Return [x, y] of the center of cell containing provided text 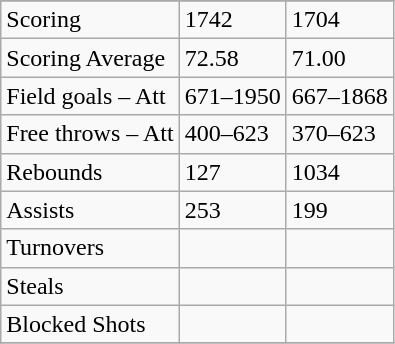
Rebounds [90, 172]
127 [232, 172]
400–623 [232, 134]
370–623 [340, 134]
Scoring [90, 20]
Field goals – Att [90, 96]
Steals [90, 286]
Free throws – Att [90, 134]
Scoring Average [90, 58]
72.58 [232, 58]
199 [340, 210]
253 [232, 210]
Assists [90, 210]
1742 [232, 20]
671–1950 [232, 96]
1704 [340, 20]
71.00 [340, 58]
Blocked Shots [90, 324]
667–1868 [340, 96]
1034 [340, 172]
Turnovers [90, 248]
